For the text-containing cell, return its midpoint in (X, Y) coordinate format. 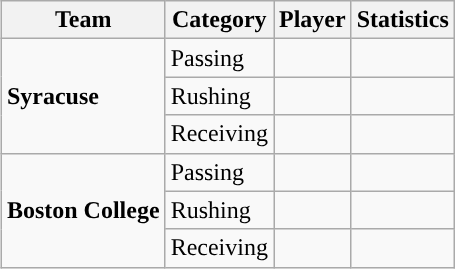
Boston College (83, 210)
Team (83, 20)
Syracuse (83, 96)
Player (313, 20)
Category (219, 20)
Statistics (402, 20)
